Return [x, y] of the center of cell containing provided text 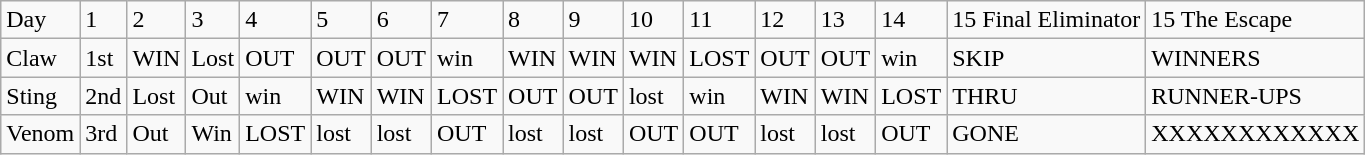
12 [785, 20]
9 [593, 20]
10 [653, 20]
6 [401, 20]
7 [468, 20]
RUNNER-UPS [1256, 96]
15 The Escape [1256, 20]
Venom [40, 134]
1st [104, 58]
4 [276, 20]
3rd [104, 134]
WINNERS [1256, 58]
1 [104, 20]
Day [40, 20]
3 [213, 20]
5 [341, 20]
11 [720, 20]
13 [845, 20]
Win [213, 134]
Sting [40, 96]
THRU [1046, 96]
2 [156, 20]
15 Final Eliminator [1046, 20]
XXXXXXXXXXXX [1256, 134]
SKIP [1046, 58]
14 [912, 20]
2nd [104, 96]
GONE [1046, 134]
8 [533, 20]
Claw [40, 58]
